Output the [X, Y] coordinate of the center of the cell containing the given text.  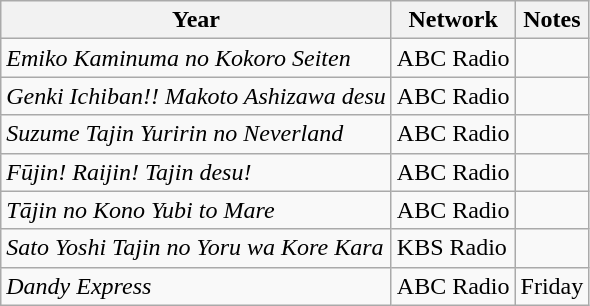
KBS Radio [453, 248]
Fūjin! Raijin! Tajin desu! [196, 172]
Dandy Express [196, 286]
Network [453, 20]
Friday [552, 286]
Emiko Kaminuma no Kokoro Seiten [196, 58]
Year [196, 20]
Tājin no Kono Yubi to Mare [196, 210]
Sato Yoshi Tajin no Yoru wa Kore Kara [196, 248]
Genki Ichiban!! Makoto Ashizawa desu [196, 96]
Suzume Tajin Yuririn no Neverland [196, 134]
Notes [552, 20]
